Return the (X, Y) coordinate for the center point of the cell that contains the specified text.  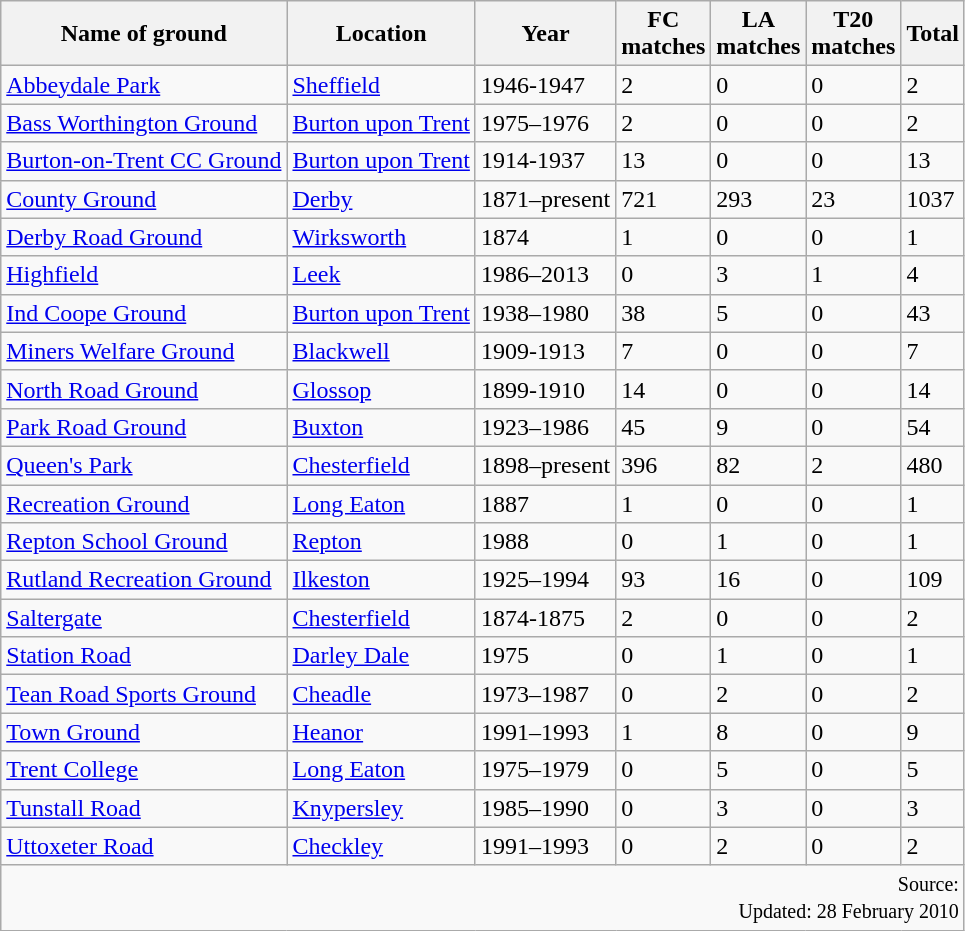
Derby Road Ground (144, 237)
Trent College (144, 770)
T20matches (854, 34)
1871–present (545, 199)
Location (381, 34)
1037 (933, 199)
Source: Updated: 28 February 2010 (483, 898)
Cheadle (381, 694)
Buxton (381, 427)
Repton School Ground (144, 542)
1975–1976 (545, 123)
82 (758, 465)
Miners Welfare Ground (144, 351)
1986–2013 (545, 275)
Blackwell (381, 351)
396 (664, 465)
1946-1947 (545, 85)
Saltergate (144, 618)
Uttoxeter Road (144, 846)
Year (545, 34)
Town Ground (144, 732)
43 (933, 313)
Bass Worthington Ground (144, 123)
1988 (545, 542)
Darley Dale (381, 656)
Ilkeston (381, 580)
County Ground (144, 199)
Ind Coope Ground (144, 313)
8 (758, 732)
North Road Ground (144, 389)
1898–present (545, 465)
1874-1875 (545, 618)
1874 (545, 237)
45 (664, 427)
Recreation Ground (144, 503)
Queen's Park (144, 465)
Heanor (381, 732)
Repton (381, 542)
1909-1913 (545, 351)
LAmatches (758, 34)
Abbeydale Park (144, 85)
Rutland Recreation Ground (144, 580)
Total (933, 34)
Station Road (144, 656)
54 (933, 427)
FCmatches (664, 34)
Park Road Ground (144, 427)
93 (664, 580)
Checkley (381, 846)
Derby (381, 199)
Highfield (144, 275)
480 (933, 465)
Burton-on-Trent CC Ground (144, 161)
38 (664, 313)
1914-1937 (545, 161)
1985–1990 (545, 808)
Tunstall Road (144, 808)
Name of ground (144, 34)
1975–1979 (545, 770)
Glossop (381, 389)
4 (933, 275)
Knypersley (381, 808)
Sheffield (381, 85)
1925–1994 (545, 580)
1975 (545, 656)
1973–1987 (545, 694)
1923–1986 (545, 427)
16 (758, 580)
1938–1980 (545, 313)
Tean Road Sports Ground (144, 694)
Wirksworth (381, 237)
23 (854, 199)
1899-1910 (545, 389)
293 (758, 199)
721 (664, 199)
109 (933, 580)
1887 (545, 503)
Leek (381, 275)
